Detect which cell encompasses the target text, then output its [X, Y] center coordinate. 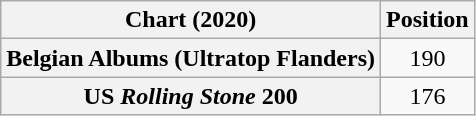
US Rolling Stone 200 [191, 96]
190 [428, 58]
Belgian Albums (Ultratop Flanders) [191, 58]
Chart (2020) [191, 20]
176 [428, 96]
Position [428, 20]
